Extract the (x, y) coordinate from the center of the cell holding the provided text.  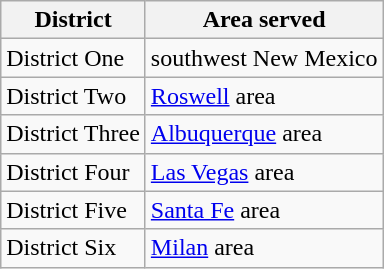
Milan area (264, 248)
Las Vegas area (264, 172)
District Five (74, 210)
Albuquerque area (264, 134)
District (74, 20)
Santa Fe area (264, 210)
Roswell area (264, 96)
District Four (74, 172)
District Three (74, 134)
southwest New Mexico (264, 58)
Area served (264, 20)
District Two (74, 96)
District Six (74, 248)
District One (74, 58)
